Search for the cell housing the specified text and yield its [x, y] center coordinate. 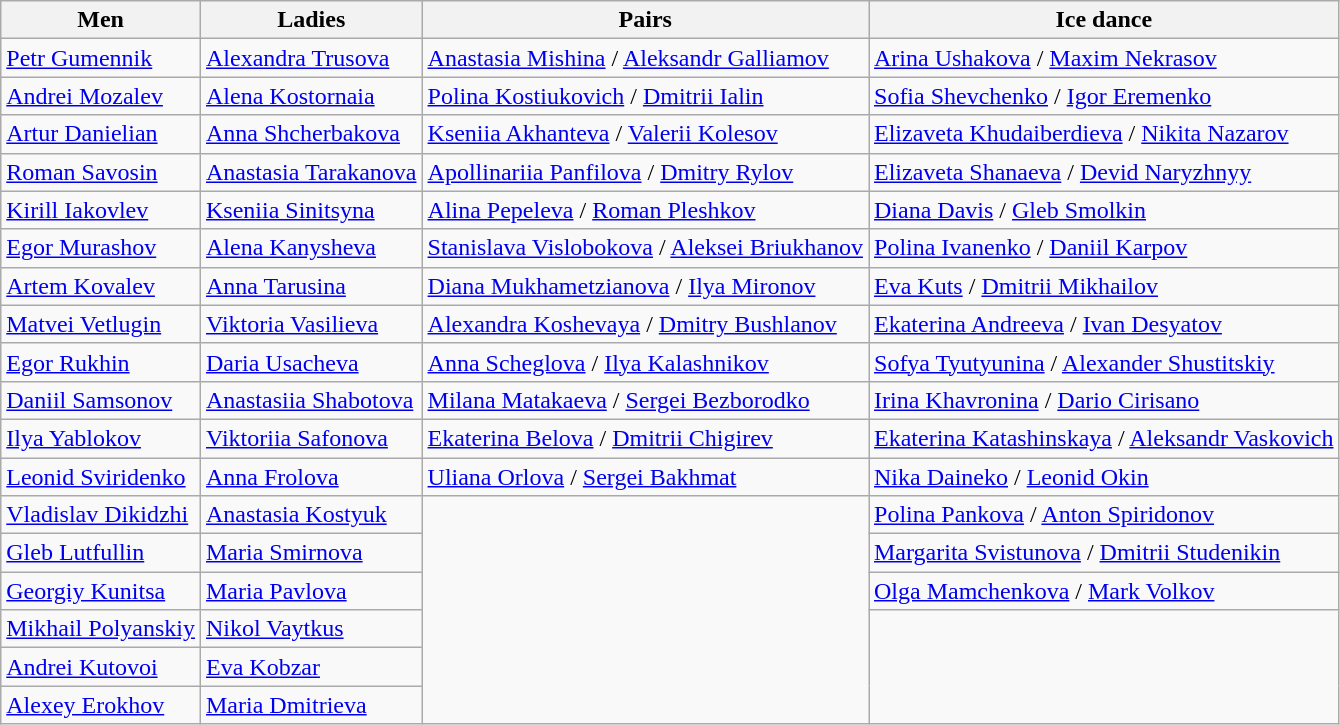
Georgiy Kunitsa [101, 591]
Stanislava Vislobokova / Aleksei Briukhanov [645, 248]
Sofya Tyutyunina / Alexander Shustitskiy [1104, 362]
Alena Kanysheva [311, 248]
Viktoriia Safonova [311, 438]
Andrei Mozalev [101, 96]
Alexandra Trusova [311, 58]
Polina Pankova / Anton Spiridonov [1104, 515]
Eva Kuts / Dmitrii Mikhailov [1104, 286]
Anna Frolova [311, 477]
Vladislav Dikidzhi [101, 515]
Matvei Vetlugin [101, 324]
Ekaterina Andreeva / Ivan Desyatov [1104, 324]
Daniil Samsonov [101, 400]
Polina Kostiukovich / Dmitrii Ialin [645, 96]
Viktoria Vasilieva [311, 324]
Egor Murashov [101, 248]
Nika Daineko / Leonid Okin [1104, 477]
Arina Ushakova / Maxim Nekrasov [1104, 58]
Ekaterina Belova / Dmitrii Chigirev [645, 438]
Milana Matakaeva / Sergei Bezborodko [645, 400]
Margarita Svistunova / Dmitrii Studenikin [1104, 553]
Ladies [311, 20]
Irina Khavronina / Dario Cirisano [1104, 400]
Alexandra Koshevaya / Dmitry Bushlanov [645, 324]
Roman Savosin [101, 172]
Artem Kovalev [101, 286]
Elizaveta Shanaeva / Devid Naryzhnyy [1104, 172]
Gleb Lutfullin [101, 553]
Maria Pavlova [311, 591]
Nikol Vaytkus [311, 629]
Alina Pepeleva / Roman Pleshkov [645, 210]
Leonid Sviridenko [101, 477]
Anna Shcherbakova [311, 134]
Diana Mukhametzianova / Ilya Mironov [645, 286]
Anastasia Tarakanova [311, 172]
Anastasia Kostyuk [311, 515]
Maria Smirnova [311, 553]
Olga Mamchenkova / Mark Volkov [1104, 591]
Kirill Iakovlev [101, 210]
Uliana Orlova / Sergei Bakhmat [645, 477]
Kseniia Akhanteva / Valerii Kolesov [645, 134]
Kseniia Sinitsyna [311, 210]
Alena Kostornaia [311, 96]
Ice dance [1104, 20]
Ekaterina Katashinskaya / Aleksandr Vaskovich [1104, 438]
Elizaveta Khudaiberdieva / Nikita Nazarov [1104, 134]
Anastasia Mishina / Aleksandr Galliamov [645, 58]
Anastasiia Shabotova [311, 400]
Andrei Kutovoi [101, 667]
Egor Rukhin [101, 362]
Diana Davis / Gleb Smolkin [1104, 210]
Polina Ivanenko / Daniil Karpov [1104, 248]
Anna Scheglova / Ilya Kalashnikov [645, 362]
Alexey Erokhov [101, 705]
Pairs [645, 20]
Men [101, 20]
Apollinariia Panfilova / Dmitry Rylov [645, 172]
Petr Gumennik [101, 58]
Daria Usacheva [311, 362]
Eva Kobzar [311, 667]
Anna Tarusina [311, 286]
Mikhail Polyanskiy [101, 629]
Artur Danielian [101, 134]
Sofia Shevchenko / Igor Eremenko [1104, 96]
Maria Dmitrieva [311, 705]
Ilya Yablokov [101, 438]
